Pinpoint the cell where the given text exists, returning its (x, y) midpoint coordinate. 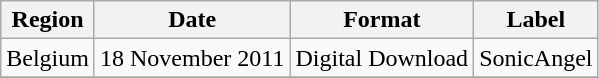
Digital Download (382, 58)
Region (48, 20)
Label (536, 20)
Format (382, 20)
Belgium (48, 58)
SonicAngel (536, 58)
18 November 2011 (192, 58)
Date (192, 20)
